From the cell containing the given text, extract its center point as (X, Y) coordinate. 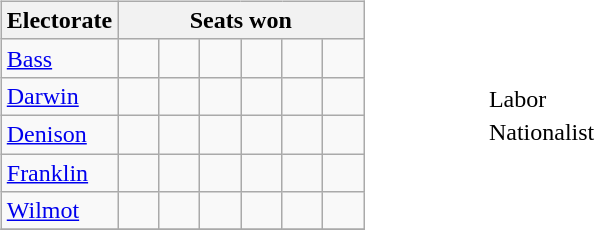
Seats won (241, 20)
Denison (59, 134)
Nationalist (541, 132)
Labor (541, 99)
Darwin (59, 96)
Wilmot (59, 211)
Bass (59, 58)
Electorate (59, 20)
Franklin (59, 173)
